Return the (X, Y) coordinate for the center point of the cell that contains the specified text.  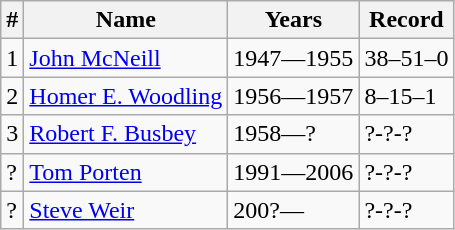
Steve Weir (126, 210)
1991—2006 (294, 172)
1956—1957 (294, 96)
8–15–1 (406, 96)
3 (12, 134)
# (12, 20)
Homer E. Woodling (126, 96)
John McNeill (126, 58)
200?— (294, 210)
1958—? (294, 134)
Tom Porten (126, 172)
Years (294, 20)
Record (406, 20)
1 (12, 58)
Name (126, 20)
38–51–0 (406, 58)
1947—1955 (294, 58)
2 (12, 96)
Robert F. Busbey (126, 134)
